Locate the cell with the specified text and output its (x, y) center coordinate. 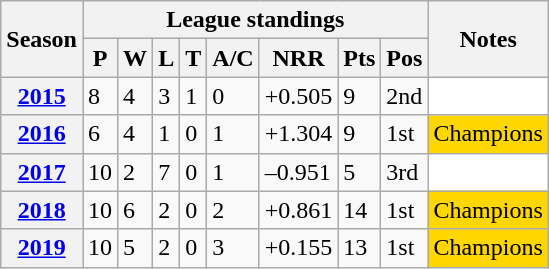
2015 (42, 96)
+0.505 (298, 96)
+0.861 (298, 210)
NRR (298, 58)
+0.155 (298, 248)
Pos (404, 58)
–0.951 (298, 172)
Pts (360, 58)
8 (100, 96)
Season (42, 39)
2016 (42, 134)
Notes (488, 39)
2017 (42, 172)
League standings (254, 20)
A/C (233, 58)
L (166, 58)
W (136, 58)
2018 (42, 210)
2nd (404, 96)
7 (166, 172)
P (100, 58)
13 (360, 248)
14 (360, 210)
T (194, 58)
2019 (42, 248)
3rd (404, 172)
+1.304 (298, 134)
